Locate the cell with the specified text and output its (x, y) center coordinate. 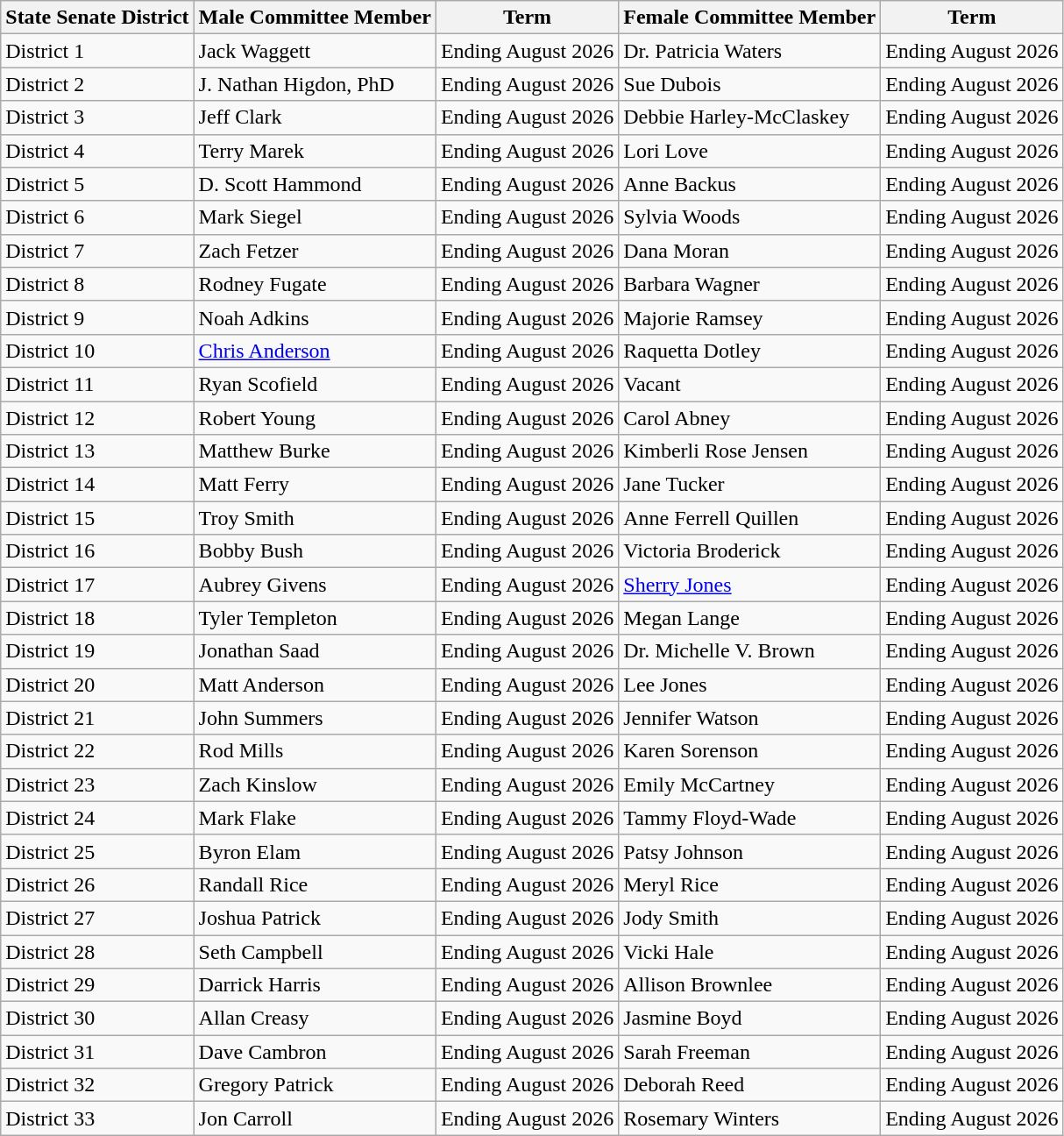
Seth Campbell (315, 951)
Dave Cambron (315, 1052)
Matt Ferry (315, 485)
Mark Flake (315, 818)
District 26 (97, 884)
District 3 (97, 117)
District 11 (97, 384)
District 9 (97, 317)
Sherry Jones (750, 585)
Terry Marek (315, 151)
Robert Young (315, 418)
Joshua Patrick (315, 918)
Dr. Patricia Waters (750, 51)
Karen Sorenson (750, 751)
District 4 (97, 151)
Megan Lange (750, 618)
Matt Anderson (315, 685)
Zach Kinslow (315, 785)
John Summers (315, 718)
Jonathan Saad (315, 651)
Male Committee Member (315, 18)
D. Scott Hammond (315, 184)
Majorie Ramsey (750, 317)
Barbara Wagner (750, 284)
Dr. Michelle V. Brown (750, 651)
District 32 (97, 1085)
Debbie Harley-McClaskey (750, 117)
Sarah Freeman (750, 1052)
District 24 (97, 818)
Deborah Reed (750, 1085)
Gregory Patrick (315, 1085)
Patsy Johnson (750, 851)
District 17 (97, 585)
Matthew Burke (315, 451)
Rod Mills (315, 751)
Jack Waggett (315, 51)
Noah Adkins (315, 317)
District 18 (97, 618)
District 28 (97, 951)
State Senate District (97, 18)
Aubrey Givens (315, 585)
Dana Moran (750, 251)
Jane Tucker (750, 485)
Zach Fetzer (315, 251)
Jasmine Boyd (750, 1019)
District 20 (97, 685)
Sue Dubois (750, 84)
District 10 (97, 351)
District 22 (97, 751)
Darrick Harris (315, 985)
District 25 (97, 851)
Vicki Hale (750, 951)
Troy Smith (315, 518)
District 21 (97, 718)
Anne Ferrell Quillen (750, 518)
District 19 (97, 651)
Raquetta Dotley (750, 351)
Ryan Scofield (315, 384)
Randall Rice (315, 884)
District 23 (97, 785)
Mark Siegel (315, 217)
District 5 (97, 184)
District 16 (97, 551)
District 31 (97, 1052)
District 13 (97, 451)
District 8 (97, 284)
Jennifer Watson (750, 718)
Tyler Templeton (315, 618)
District 33 (97, 1118)
Lori Love (750, 151)
Vacant (750, 384)
District 1 (97, 51)
Jon Carroll (315, 1118)
J. Nathan Higdon, PhD (315, 84)
District 12 (97, 418)
District 29 (97, 985)
Allan Creasy (315, 1019)
District 15 (97, 518)
Chris Anderson (315, 351)
District 6 (97, 217)
Rosemary Winters (750, 1118)
Anne Backus (750, 184)
Jeff Clark (315, 117)
Byron Elam (315, 851)
District 2 (97, 84)
Meryl Rice (750, 884)
Female Committee Member (750, 18)
District 14 (97, 485)
Allison Brownlee (750, 985)
Jody Smith (750, 918)
Carol Abney (750, 418)
Rodney Fugate (315, 284)
Victoria Broderick (750, 551)
District 27 (97, 918)
Kimberli Rose Jensen (750, 451)
Lee Jones (750, 685)
Sylvia Woods (750, 217)
District 30 (97, 1019)
Bobby Bush (315, 551)
Tammy Floyd-Wade (750, 818)
District 7 (97, 251)
Emily McCartney (750, 785)
